Detect which cell encompasses the target text, then output its [X, Y] center coordinate. 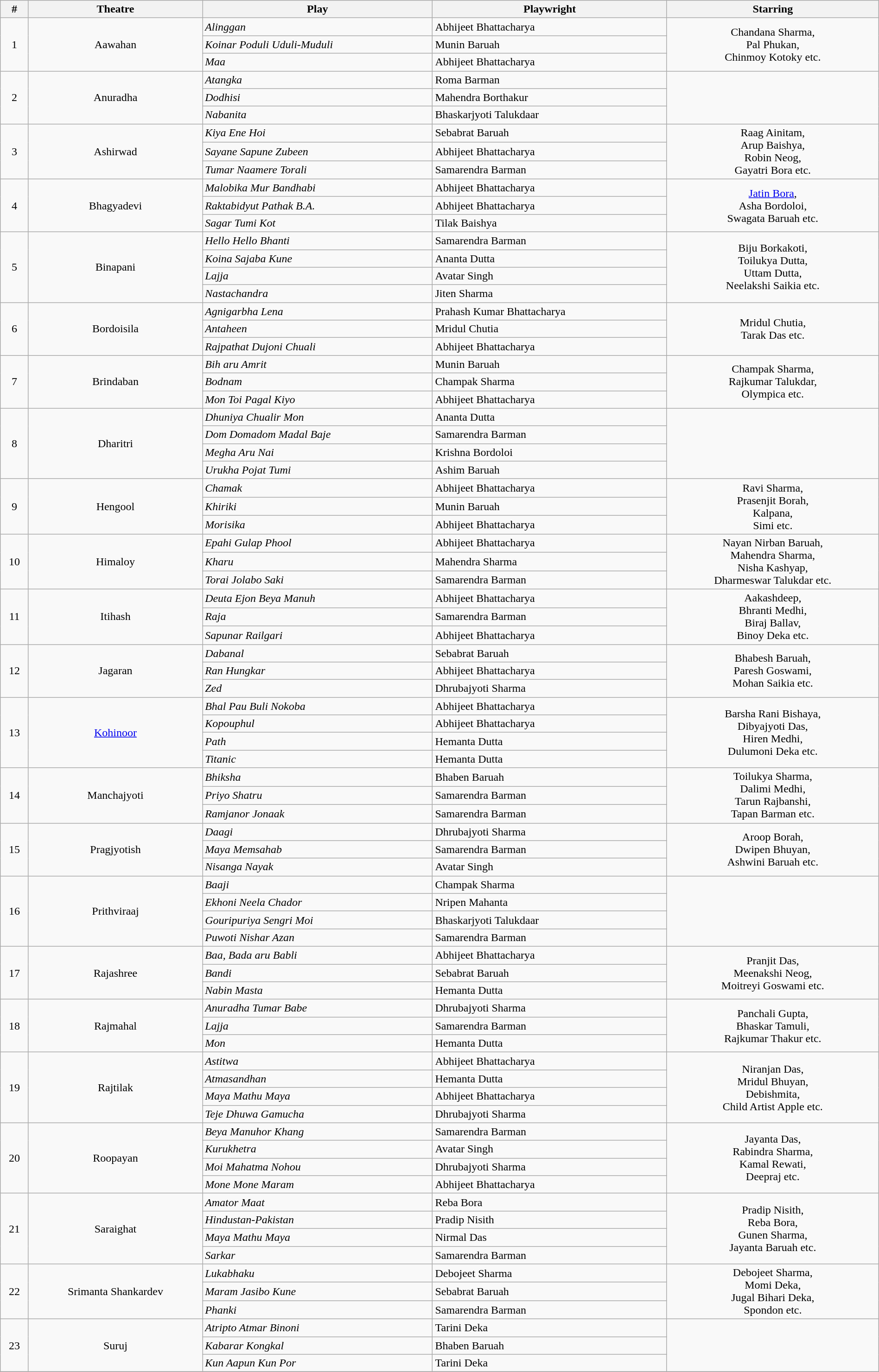
Raktabidyut Pathak B.A. [318, 205]
20 [15, 1158]
Kopouphul [318, 724]
Deuta Ejon Beya Manuh [318, 598]
4 [15, 205]
Suruj [115, 1346]
Niranjan Das, Mridul Bhuyan, Debishmita, Child Artist Apple etc. [772, 1087]
Lukabhaku [318, 1273]
Torai Jolabo Saki [318, 580]
Morisika [318, 525]
Kohinoor [115, 733]
Antaheen [318, 329]
Alinggan [318, 27]
Itihash [115, 616]
Ashim Baruah [550, 470]
Prithviraaj [115, 911]
Path [318, 741]
Panchali Gupta, Bhaskar Tamuli,Rajkumar Thakur etc. [772, 1026]
Jiten Sharma [550, 294]
Ramjanor Jonaak [318, 814]
Toilukya Sharma, Dalimi Medhi,Tarun Rajbanshi,Tapan Barman etc. [772, 795]
22 [15, 1292]
Champak Sharma, Rajkumar Talukdar,Olympica etc. [772, 382]
Raja [318, 617]
Bhal Pau Buli Nokoba [318, 706]
Dhuniya Chualir Mon [318, 417]
Kiya Ene Hoi [318, 133]
Hengool [115, 506]
Barsha Rani Bishaya, Dibyajyoti Das, Hiren Medhi, Dulumoni Deka etc. [772, 733]
8 [15, 443]
Megha Aru Nai [318, 452]
Daagi [318, 832]
Himaloy [115, 562]
Ekhoni Neela Chador [318, 902]
9 [15, 506]
Brindaban [115, 382]
Atripto Atmar Binoni [318, 1328]
Aakashdeep, Bhranti Medhi, Biraj Ballav, Binoy Deka etc. [772, 616]
Tumar Naamere Torali [318, 170]
Pradip Nisith, Reba Bora,Gunen Sharma, Jayanta Baruah etc. [772, 1228]
Aroop Borah, Dwipen Bhuyan, Ashwini Baruah etc. [772, 849]
Nisanga Nayak [318, 867]
Zed [318, 689]
Kharu [318, 562]
Gouripuriya Sengri Moi [318, 920]
13 [15, 733]
Rajtilak [115, 1087]
Pranjit Das, Meenakshi Neog,Moitreyi Goswami etc. [772, 973]
Debojeet Sharma [550, 1273]
Maram Jasibo Kune [318, 1291]
Agnigarbha Lena [318, 311]
Binapani [115, 267]
Dodhisi [318, 97]
Baaji [318, 885]
Theatre [115, 9]
Urukha Pojat Tumi [318, 470]
Dharitri [115, 443]
Sagar Tumi Kot [318, 223]
Moi Mahatma Nohou [318, 1167]
14 [15, 795]
Hello Hello Bhanti [318, 240]
Khiriki [318, 506]
Astitwa [318, 1061]
Puwoti Nishar Azan [318, 937]
Mridul Chutia, Tarak Das etc. [772, 329]
5 [15, 267]
Manchajyoti [115, 795]
Debojeet Sharma, Momi Deka, Jugal Bihari Deka, Spondon etc. [772, 1292]
Ashirwad [115, 151]
2 [15, 97]
Roma Barman [550, 80]
16 [15, 911]
Tilak Baishya [550, 223]
Srimanta Shankardev [115, 1292]
Pragjyotish [115, 849]
21 [15, 1228]
Anuradha Tumar Babe [318, 1008]
Sarkar [318, 1255]
Epahi Gulap Phool [318, 543]
6 [15, 329]
Bhiksha [318, 777]
15 [15, 849]
10 [15, 562]
Bodnam [318, 382]
Phanki [318, 1310]
19 [15, 1087]
1 [15, 44]
Dabanal [318, 653]
Koina Sajaba Kune [318, 258]
Mone Mone Maram [318, 1184]
Mridul Chutia [550, 329]
Dom Domadom Madal Baje [318, 435]
Mahendra Borthakur [550, 97]
Ran Hungkar [318, 671]
Play [318, 9]
Rajpathat Dujoni Chuali [318, 347]
23 [15, 1346]
Maa [318, 62]
# [15, 9]
Mahendra Sharma [550, 562]
Raag Ainitam, Arup Baishya,Robin Neog, Gayatri Bora etc. [772, 151]
Pradip Nisith [550, 1220]
Bhagyadevi [115, 205]
12 [15, 670]
Sapunar Railgari [318, 635]
Atangka [318, 80]
Kabarar Kongkal [318, 1346]
Nayan Nirban Baruah, Mahendra Sharma, Nisha Kashyap, Dharmeswar Talukdar etc. [772, 562]
Mon Toi Pagal Kiyo [318, 399]
Starring [772, 9]
Jagaran [115, 670]
Chandana Sharma, Pal Phukan,Chinmoy Kotoky etc. [772, 44]
Bih aru Amrit [318, 364]
Krishna Bordoloi [550, 452]
Nabin Masta [318, 991]
Aawahan [115, 44]
Maya Memsahab [318, 849]
Reba Bora [550, 1202]
11 [15, 616]
3 [15, 151]
Amator Maat [318, 1202]
Playwright [550, 9]
Jayanta Das, Rabindra Sharma, Kamal Rewati, Deepraj etc. [772, 1158]
Priyo Shatru [318, 796]
Koinar Poduli Uduli-Muduli [318, 44]
Bhabesh Baruah, Paresh Goswami, Mohan Saikia etc. [772, 670]
Biju Borkakoti, Toilukya Dutta, Uttam Dutta, Neelakshi Saikia etc. [772, 267]
Anuradha [115, 97]
Kun Aapun Kun Por [318, 1363]
Saraighat [115, 1228]
Nabanita [318, 115]
Kurukhetra [318, 1149]
Rajashree [115, 973]
Nastachandra [318, 294]
Baa, Bada aru Babli [318, 955]
17 [15, 973]
18 [15, 1026]
7 [15, 382]
Ravi Sharma, Prasenjit Borah, Kalpana, Simi etc. [772, 506]
Rajmahal [115, 1026]
Hindustan-Pakistan [318, 1220]
Teje Dhuwa Gamucha [318, 1114]
Titanic [318, 759]
Prahash Kumar Bhattacharya [550, 311]
Atmasandhan [318, 1079]
Bordoisila [115, 329]
Roopayan [115, 1158]
Bandi [318, 973]
Sayane Sapune Zubeen [318, 152]
Nirmal Das [550, 1237]
Mon [318, 1043]
Chamak [318, 488]
Malobika Mur Bandhabi [318, 188]
Jatin Bora, Asha Bordoloi, Swagata Baruah etc. [772, 205]
Beya Manuhor Khang [318, 1132]
Nripen Mahanta [550, 902]
